Pinpoint the cell where the given text exists, returning its [X, Y] midpoint coordinate. 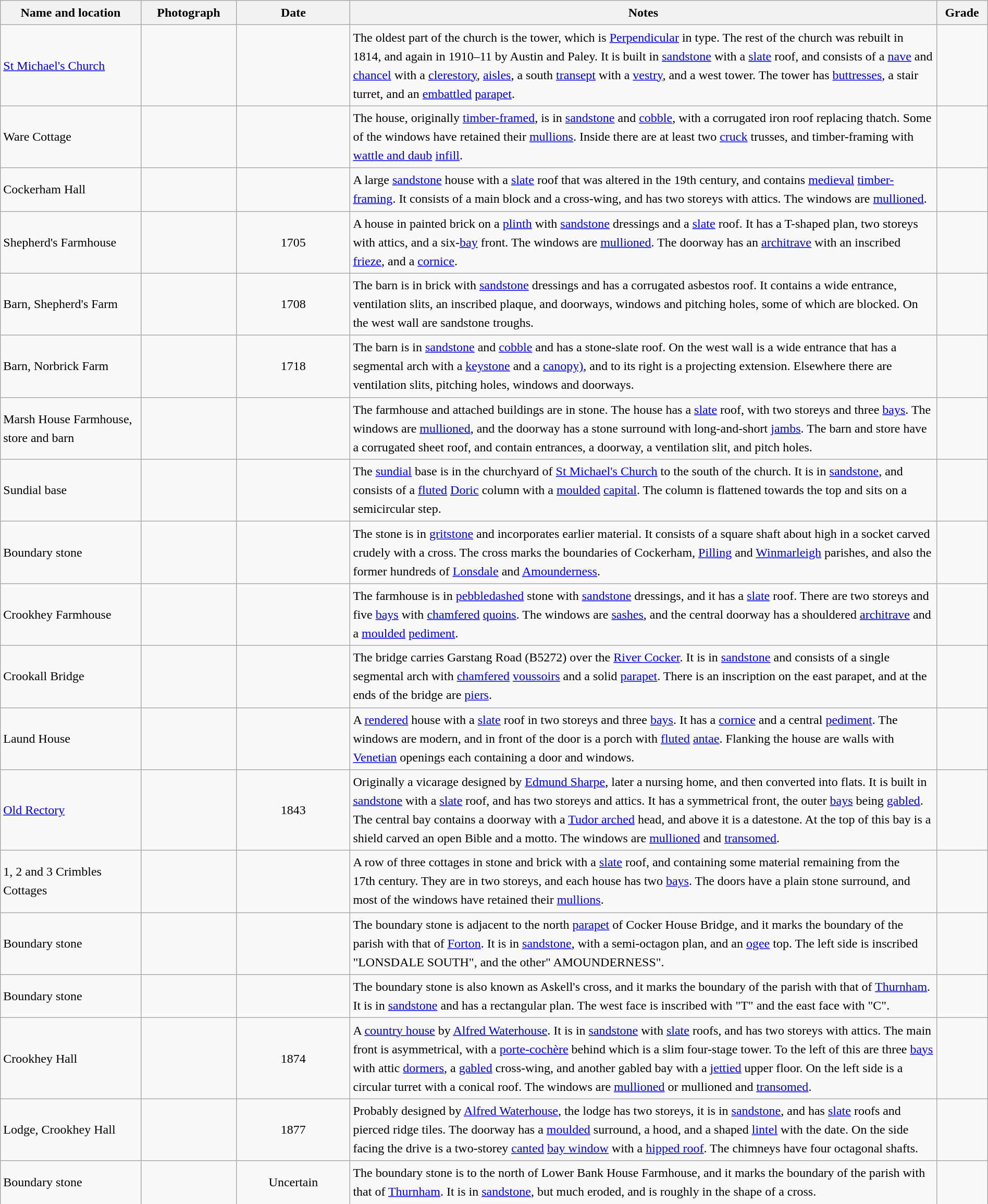
1843 [293, 810]
Crookhey Farmhouse [71, 614]
Crookall Bridge [71, 677]
Barn, Shepherd's Farm [71, 304]
1718 [293, 366]
Name and location [71, 13]
Cockerham Hall [71, 190]
Marsh House Farmhouse, store and barn [71, 428]
1708 [293, 304]
Old Rectory [71, 810]
Uncertain [293, 1182]
Laund House [71, 739]
Lodge, Crookhey Hall [71, 1130]
1, 2 and 3 Crimbles Cottages [71, 882]
Barn, Norbrick Farm [71, 366]
Photograph [189, 13]
Notes [643, 13]
Sundial base [71, 490]
1874 [293, 1058]
Grade [962, 13]
Shepherd's Farmhouse [71, 242]
1877 [293, 1130]
Crookhey Hall [71, 1058]
St Michael's Church [71, 66]
1705 [293, 242]
Date [293, 13]
Ware Cottage [71, 137]
